Locate the cell with the specified text and output its (X, Y) center coordinate. 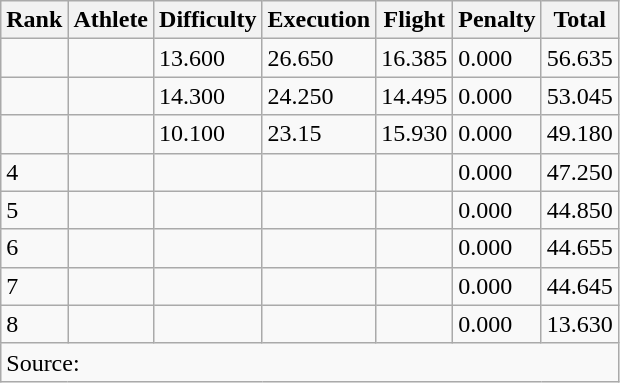
44.850 (580, 210)
53.045 (580, 96)
23.15 (319, 134)
Execution (319, 20)
Rank (34, 20)
10.100 (208, 134)
Athlete (111, 20)
Penalty (497, 20)
47.250 (580, 172)
Flight (414, 20)
16.385 (414, 58)
Total (580, 20)
15.930 (414, 134)
5 (34, 210)
6 (34, 248)
56.635 (580, 58)
4 (34, 172)
24.250 (319, 96)
49.180 (580, 134)
14.495 (414, 96)
7 (34, 286)
13.630 (580, 324)
44.655 (580, 248)
13.600 (208, 58)
26.650 (319, 58)
8 (34, 324)
44.645 (580, 286)
Difficulty (208, 20)
Source: (310, 362)
14.300 (208, 96)
